For the text-containing cell, return its midpoint in (X, Y) coordinate format. 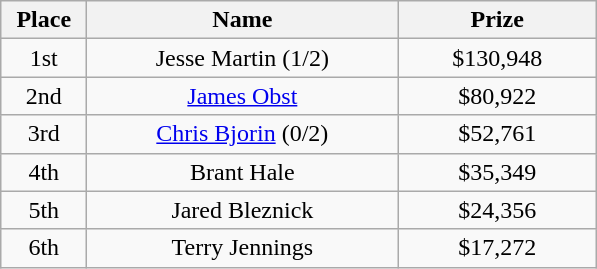
Jesse Martin (1/2) (242, 58)
6th (44, 248)
Brant Hale (242, 172)
Jared Bleznick (242, 210)
Terry Jennings (242, 248)
James Obst (242, 96)
Chris Bjorin (0/2) (242, 134)
$80,922 (498, 96)
3rd (44, 134)
2nd (44, 96)
Name (242, 20)
1st (44, 58)
$35,349 (498, 172)
$17,272 (498, 248)
4th (44, 172)
$24,356 (498, 210)
$52,761 (498, 134)
Prize (498, 20)
$130,948 (498, 58)
5th (44, 210)
Place (44, 20)
